Scan for the cell matching the given text and deliver its (x, y) coordinate at center. 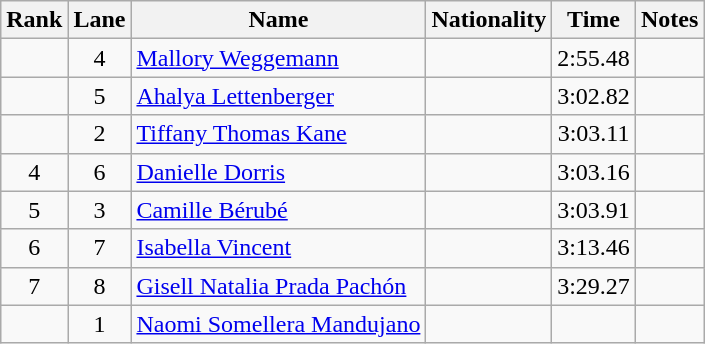
Mallory Weggemann (278, 58)
3:03.91 (594, 210)
3 (100, 210)
1 (100, 324)
3:03.16 (594, 172)
2:55.48 (594, 58)
Name (278, 20)
Rank (34, 20)
8 (100, 286)
Tiffany Thomas Kane (278, 134)
Gisell Natalia Prada Pachón (278, 286)
Lane (100, 20)
Nationality (489, 20)
Camille Bérubé (278, 210)
Danielle Dorris (278, 172)
3:02.82 (594, 96)
3:29.27 (594, 286)
Naomi Somellera Mandujano (278, 324)
Ahalya Lettenberger (278, 96)
Time (594, 20)
Notes (669, 20)
Isabella Vincent (278, 248)
2 (100, 134)
3:03.11 (594, 134)
3:13.46 (594, 248)
